Output the (X, Y) coordinate of the center of the cell containing the given text.  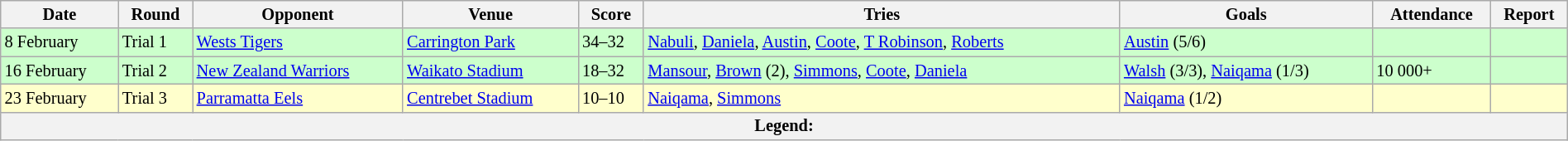
Mansour, Brown (2), Simmons, Coote, Daniela (882, 70)
Walsh (3/3), Naiqama (1/3) (1245, 70)
Naiqama, Simmons (882, 98)
Parramatta Eels (298, 98)
Austin (5/6) (1245, 42)
Goals (1245, 14)
Tries (882, 14)
Legend: (784, 126)
Opponent (298, 14)
Date (60, 14)
Trial 2 (155, 70)
23 February (60, 98)
34–32 (610, 42)
16 February (60, 70)
10–10 (610, 98)
Attendance (1431, 14)
Venue (490, 14)
Score (610, 14)
Naiqama (1/2) (1245, 98)
New Zealand Warriors (298, 70)
Round (155, 14)
Wests Tigers (298, 42)
18–32 (610, 70)
Centrebet Stadium (490, 98)
Trial 1 (155, 42)
Waikato Stadium (490, 70)
Carrington Park (490, 42)
Nabuli, Daniela, Austin, Coote, T Robinson, Roberts (882, 42)
8 February (60, 42)
Report (1530, 14)
Trial 3 (155, 98)
10 000+ (1431, 70)
